Pinpoint the cell where the given text exists, returning its [X, Y] midpoint coordinate. 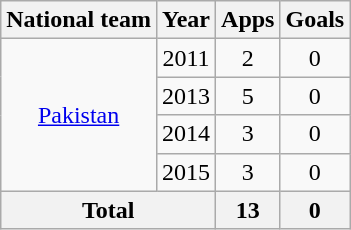
2015 [186, 172]
2014 [186, 134]
2 [248, 58]
Goals [315, 20]
5 [248, 96]
Pakistan [79, 115]
Total [108, 210]
13 [248, 210]
2013 [186, 96]
Apps [248, 20]
National team [79, 20]
2011 [186, 58]
Year [186, 20]
